Search for the cell housing the specified text and yield its [x, y] center coordinate. 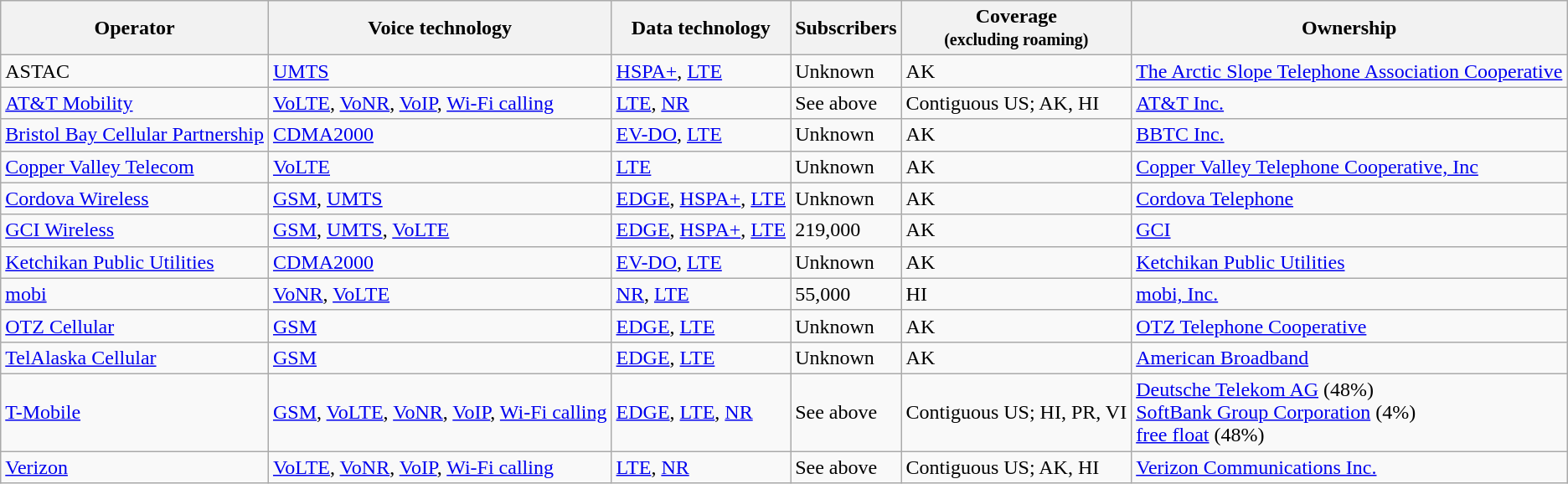
GCI Wireless [135, 230]
GSM, UMTS, VoLTE [440, 230]
UMTS [440, 71]
Deutsche Telekom AG (48%)SoftBank Group Corporation (4%)free float (48%) [1349, 412]
EDGE, LTE, NR [701, 412]
VoLTE [440, 167]
BBTC Inc. [1349, 135]
ASTAC [135, 71]
Data technology [701, 28]
VoNR, VoLTE [440, 294]
Verizon [135, 466]
Copper Valley Telecom [135, 167]
mobi [135, 294]
Cordova Telephone [1349, 198]
HSPA+, LTE [701, 71]
Copper Valley Telephone Cooperative, Inc [1349, 167]
HI [1017, 294]
TelAlaska Cellular [135, 358]
mobi, Inc. [1349, 294]
OTZ Telephone Cooperative [1349, 326]
Cordova Wireless [135, 198]
GSM, UMTS [440, 198]
NR, LTE [701, 294]
Voice technology [440, 28]
AT&T Mobility [135, 103]
The Arctic Slope Telephone Association Cooperative [1349, 71]
AT&T Inc. [1349, 103]
LTE [701, 167]
American Broadband [1349, 358]
Contiguous US; HI, PR, VI [1017, 412]
Operator [135, 28]
Verizon Communications Inc. [1349, 466]
GCI [1349, 230]
Bristol Bay Cellular Partnership [135, 135]
OTZ Cellular [135, 326]
Coverage (excluding roaming) [1017, 28]
Ownership [1349, 28]
Subscribers [846, 28]
219,000 [846, 230]
55,000 [846, 294]
GSM, VoLTE, VoNR, VoIP, Wi-Fi calling [440, 412]
T-Mobile [135, 412]
